Pinpoint the cell where the given text exists, returning its (x, y) midpoint coordinate. 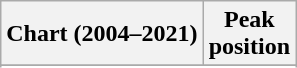
Chart (2004–2021) (102, 34)
Peakposition (249, 34)
